Pinpoint the cell where the given text exists, returning its [X, Y] midpoint coordinate. 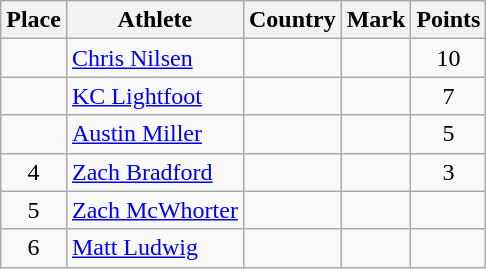
6 [34, 248]
3 [448, 172]
Place [34, 20]
Athlete [154, 20]
7 [448, 96]
Austin Miller [154, 134]
KC Lightfoot [154, 96]
4 [34, 172]
Country [292, 20]
Chris Nilsen [154, 58]
10 [448, 58]
Zach McWhorter [154, 210]
Zach Bradford [154, 172]
Mark [376, 20]
Points [448, 20]
Matt Ludwig [154, 248]
